Determine the [X, Y] coordinate at the center of the cell enclosing the given text.  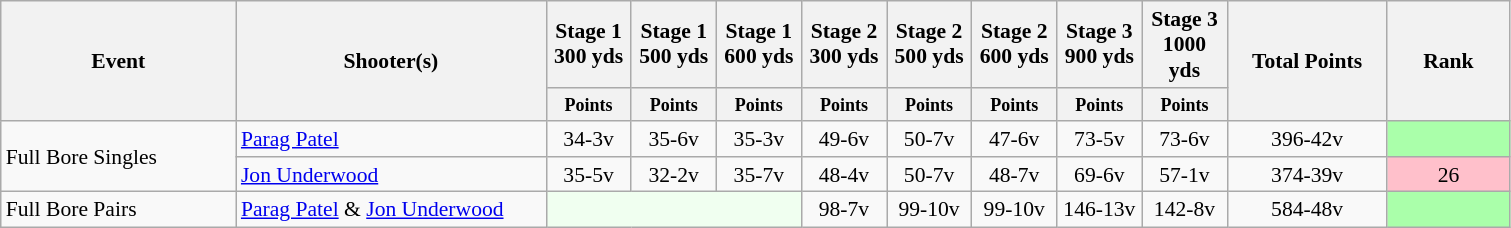
Parag Patel & Jon Underwood [391, 210]
Stage 2500 yds [928, 44]
Stage 31000 yds [1184, 44]
48-7v [1014, 175]
Parag Patel [391, 139]
69-6v [1100, 175]
49-6v [844, 139]
47-6v [1014, 139]
142-8v [1184, 210]
374-39v [1307, 175]
Full Bore Pairs [118, 210]
35-3v [758, 139]
Shooter(s) [391, 61]
35-7v [758, 175]
73-5v [1100, 139]
34-3v [588, 139]
Stage 1500 yds [674, 44]
32-2v [674, 175]
Event [118, 61]
Rank [1448, 61]
35-5v [588, 175]
Stage 1300 yds [588, 44]
396-42v [1307, 139]
73-6v [1184, 139]
26 [1448, 175]
Stage 2300 yds [844, 44]
Stage 1600 yds [758, 44]
Stage 2600 yds [1014, 44]
35-6v [674, 139]
48-4v [844, 175]
Full Bore Singles [118, 156]
Total Points [1307, 61]
57-1v [1184, 175]
146-13v [1100, 210]
Stage 3900 yds [1100, 44]
584-48v [1307, 210]
98-7v [844, 210]
Jon Underwood [391, 175]
